Return the [x, y] coordinate for the center point of the cell that contains the specified text.  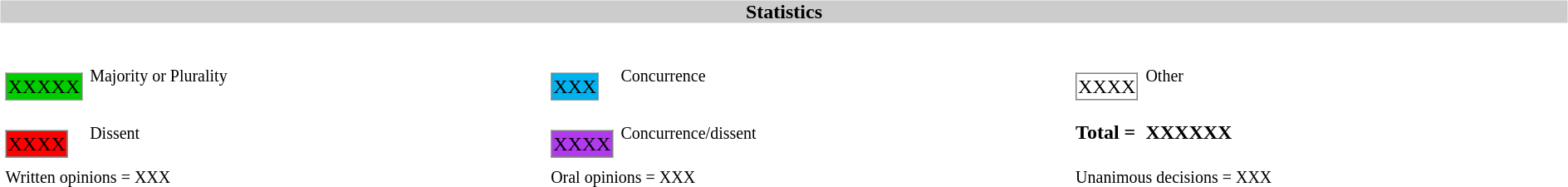
Total = [1106, 132]
Other [1354, 76]
XXXXXX [1354, 132]
Concurrence/dissent [844, 132]
Concurrence [844, 76]
Statistics [784, 12]
Majority or Plurality [316, 76]
Dissent [316, 132]
